Scan for the cell matching the given text and deliver its (X, Y) coordinate at center. 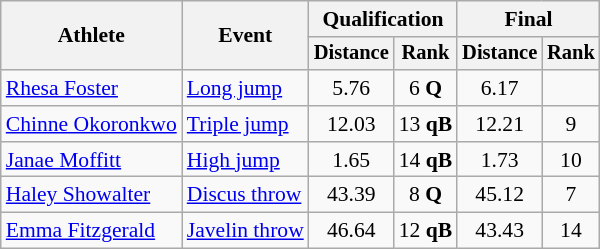
8 Q (426, 195)
Emma Fitzgerald (92, 231)
Janae Moffitt (92, 160)
Triple jump (246, 124)
6 Q (426, 88)
9 (571, 124)
Event (246, 36)
Athlete (92, 36)
High jump (246, 160)
7 (571, 195)
5.76 (352, 88)
Javelin throw (246, 231)
Discus throw (246, 195)
43.39 (352, 195)
Qualification (383, 19)
12.21 (500, 124)
12.03 (352, 124)
6.17 (500, 88)
Haley Showalter (92, 195)
46.64 (352, 231)
14 qB (426, 160)
1.73 (500, 160)
45.12 (500, 195)
13 qB (426, 124)
14 (571, 231)
12 qB (426, 231)
Chinne Okoronkwo (92, 124)
Rhesa Foster (92, 88)
10 (571, 160)
43.43 (500, 231)
Long jump (246, 88)
Final (528, 19)
1.65 (352, 160)
